For the text-containing cell, return its midpoint in (X, Y) coordinate format. 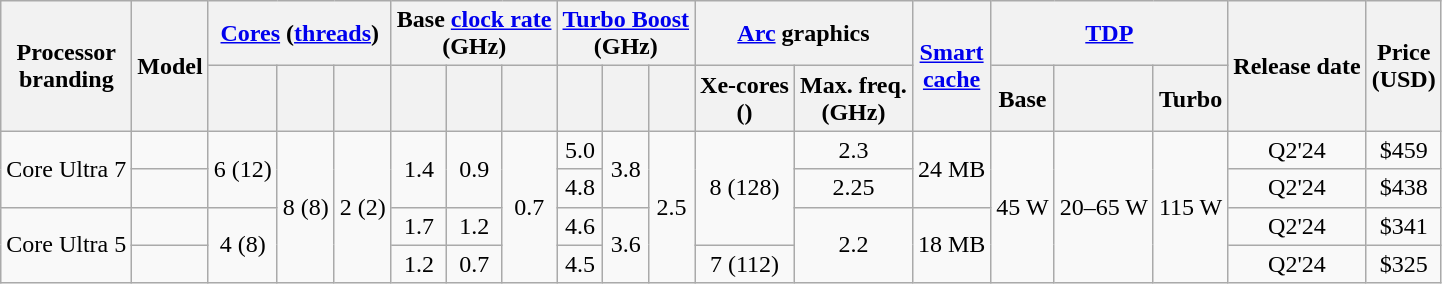
0.9 (474, 169)
8 (8) (306, 207)
1.4 (418, 169)
Core Ultra 5 (66, 245)
5.0 (580, 150)
24 MB (951, 169)
45 W (1022, 207)
8 (128) (745, 188)
2.25 (853, 188)
Smartcache (951, 66)
Xe-cores() (745, 98)
Base clock rate(GHz) (474, 34)
$325 (1404, 264)
2.5 (672, 207)
$341 (1404, 226)
Base (1022, 98)
2.3 (853, 150)
3.6 (626, 245)
4.8 (580, 188)
2.2 (853, 245)
Release date (1297, 66)
Cores (threads) (300, 34)
Arc graphics (804, 34)
4 (8) (242, 245)
Price(USD) (1404, 66)
Model (170, 66)
7 (112) (745, 264)
6 (12) (242, 169)
Processorbranding (66, 66)
Turbo Boost(GHz) (626, 34)
Core Ultra 7 (66, 169)
18 MB (951, 245)
Turbo (1190, 98)
2 (2) (362, 207)
3.8 (626, 169)
115 W (1190, 207)
4.5 (580, 264)
Max. freq.(GHz) (853, 98)
4.6 (580, 226)
20–65 W (1104, 207)
TDP (1110, 34)
$438 (1404, 188)
$459 (1404, 150)
1.7 (418, 226)
